Capture the cell that displays the provided text and extract its (x, y) central coordinate. 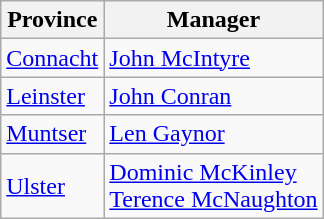
Leinster (52, 96)
Connacht (52, 58)
John McIntyre (214, 58)
Province (52, 20)
Manager (214, 20)
Dominic McKinleyTerence McNaughton (214, 186)
Len Gaynor (214, 134)
Muntser (52, 134)
Ulster (52, 186)
John Conran (214, 96)
